Search for the cell housing the specified text and yield its [X, Y] center coordinate. 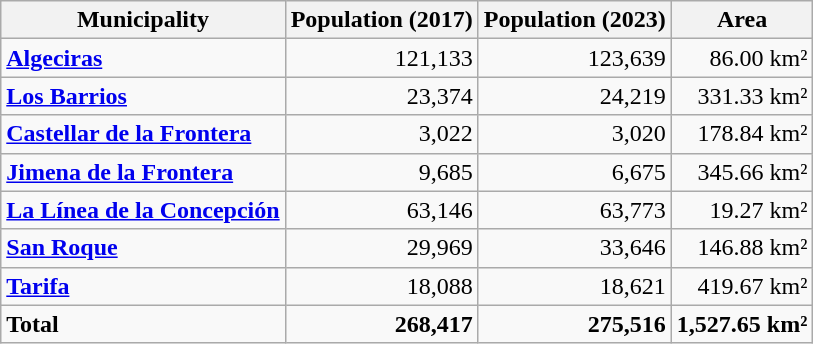
Area [742, 20]
9,685 [382, 172]
La Línea de la Concepción [143, 210]
Municipality [143, 20]
Population (2017) [382, 20]
123,639 [574, 58]
Castellar de la Frontera [143, 134]
23,374 [382, 96]
146.88 km² [742, 248]
33,646 [574, 248]
3,022 [382, 134]
Total [143, 324]
268,417 [382, 324]
19.27 km² [742, 210]
63,146 [382, 210]
24,219 [574, 96]
Tarifa [143, 286]
San Roque [143, 248]
3,020 [574, 134]
6,675 [574, 172]
331.33 km² [742, 96]
Algeciras [143, 58]
345.66 km² [742, 172]
Los Barrios [143, 96]
29,969 [382, 248]
121,133 [382, 58]
178.84 km² [742, 134]
Population (2023) [574, 20]
1,527.65 km² [742, 324]
86.00 km² [742, 58]
275,516 [574, 324]
419.67 km² [742, 286]
18,621 [574, 286]
18,088 [382, 286]
63,773 [574, 210]
Jimena de la Frontera [143, 172]
